Return [X, Y] of the center of cell containing provided text 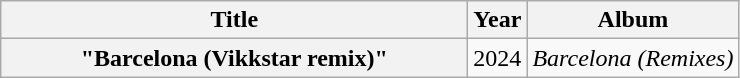
Album [633, 20]
Title [234, 20]
"Barcelona (Vikkstar remix)" [234, 58]
Year [498, 20]
Barcelona (Remixes) [633, 58]
2024 [498, 58]
